Determine the (X, Y) coordinate at the center of the cell enclosing the given text.  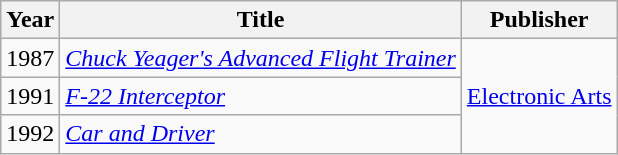
Publisher (539, 20)
Chuck Yeager's Advanced Flight Trainer (261, 58)
Electronic Arts (539, 96)
1992 (30, 134)
F-22 Interceptor (261, 96)
1987 (30, 58)
1991 (30, 96)
Title (261, 20)
Year (30, 20)
Car and Driver (261, 134)
